Search for the cell housing the specified text and yield its (X, Y) center coordinate. 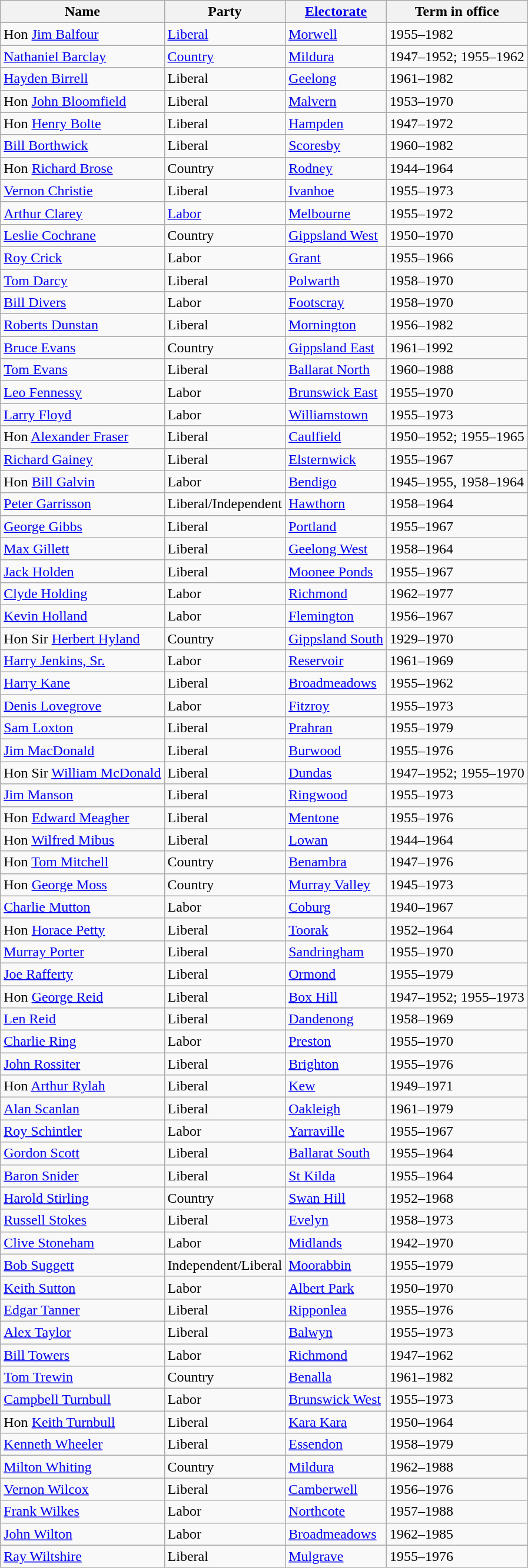
1962–1977 (457, 593)
Gippsland West (336, 235)
Hon Alexander Fraser (82, 437)
1947–1972 (457, 124)
1947–1952; 1955–1973 (457, 997)
Bill Towers (82, 1355)
Joe Rafferty (82, 974)
1955–1982 (457, 34)
Rodney (336, 168)
Melbourne (336, 213)
Baron Snider (82, 1176)
Charlie Ring (82, 1042)
Nathaniel Barclay (82, 56)
1960–1982 (457, 146)
Brighton (336, 1064)
Hon John Bloomfield (82, 101)
1958–1969 (457, 1019)
Balwyn (336, 1332)
Clive Stoneham (82, 1243)
Kenneth Wheeler (82, 1444)
Bob Suggett (82, 1265)
Evelyn (336, 1220)
Scoresby (336, 146)
1962–1985 (457, 1534)
Harry Kane (82, 683)
Term in office (457, 12)
Hon Wilfred Mibus (82, 840)
Hon Arthur Rylah (82, 1086)
Burwood (336, 750)
Harold Stirling (82, 1198)
Williamstown (336, 415)
George Gibbs (82, 526)
St Kilda (336, 1176)
Hon Henry Bolte (82, 124)
Mentone (336, 818)
Clyde Holding (82, 593)
Hon Keith Turnbull (82, 1422)
Roy Schintler (82, 1131)
Peter Garrisson (82, 504)
Mulgrave (336, 1556)
1955–1972 (457, 213)
Bill Divers (82, 303)
Len Reid (82, 1019)
Brunswick West (336, 1400)
Hon George Moss (82, 885)
Gippsland South (336, 638)
Alex Taylor (82, 1332)
Ballarat North (336, 370)
Hon Horace Petty (82, 929)
Caulfield (336, 437)
Keith Sutton (82, 1287)
Fitzroy (336, 706)
Dandenong (336, 1019)
Preston (336, 1042)
1957–1988 (457, 1512)
Leslie Cochrane (82, 235)
Campbell Turnbull (82, 1400)
1942–1970 (457, 1243)
1947–1962 (457, 1355)
Hon Richard Brose (82, 168)
1950–1964 (457, 1422)
Flemington (336, 616)
1962–1988 (457, 1467)
Essendon (336, 1444)
Polwarth (336, 281)
Prahran (336, 728)
1958–1979 (457, 1444)
Moonee Ponds (336, 571)
Arthur Clarey (82, 213)
1952–1964 (457, 929)
Hon Sir Herbert Hyland (82, 638)
1952–1968 (457, 1198)
Kara Kara (336, 1422)
Roberts Dunstan (82, 325)
Hon Sir William McDonald (82, 773)
Bendigo (336, 482)
1947–1952; 1955–1962 (457, 56)
Alan Scanlan (82, 1109)
Dundas (336, 773)
1955–1966 (457, 258)
Box Hill (336, 997)
Sam Loxton (82, 728)
1945–1955, 1958–1964 (457, 482)
1929–1970 (457, 638)
Hampden (336, 124)
Ballarat South (336, 1153)
Roy Crick (82, 258)
Footscray (336, 303)
Hon Tom Mitchell (82, 862)
Hon Edward Meagher (82, 818)
Geelong (336, 79)
Max Gillett (82, 549)
Malvern (336, 101)
1960–1988 (457, 370)
Edgar Tanner (82, 1310)
Coburg (336, 907)
Hon George Reid (82, 997)
Hon Bill Galvin (82, 482)
Brunswick East (336, 392)
Oakleigh (336, 1109)
Kew (336, 1086)
John Rossiter (82, 1064)
Kevin Holland (82, 616)
Hawthorn (336, 504)
Geelong West (336, 549)
Jim MacDonald (82, 750)
Morwell (336, 34)
Ripponlea (336, 1310)
Ray Wiltshire (82, 1556)
1961–1969 (457, 661)
1956–1967 (457, 616)
1961–1979 (457, 1109)
Bruce Evans (82, 348)
Denis Lovegrove (82, 706)
Benambra (336, 862)
Bill Borthwick (82, 146)
1947–1976 (457, 862)
Tom Trewin (82, 1377)
1956–1976 (457, 1489)
Vernon Christie (82, 191)
Charlie Mutton (82, 907)
1961–1992 (457, 348)
1947–1952; 1955–1970 (457, 773)
1958–1973 (457, 1220)
1955–1962 (457, 683)
Reservoir (336, 661)
Northcote (336, 1512)
Camberwell (336, 1489)
Gippsland East (336, 348)
John Wilton (82, 1534)
Jim Manson (82, 795)
Sandringham (336, 952)
Moorabbin (336, 1265)
Name (82, 12)
Jack Holden (82, 571)
Lowan (336, 840)
1950–1952; 1955–1965 (457, 437)
Hayden Birrell (82, 79)
1949–1971 (457, 1086)
1940–1967 (457, 907)
Yarraville (336, 1131)
Frank Wilkes (82, 1512)
Swan Hill (336, 1198)
Ormond (336, 974)
Russell Stokes (82, 1220)
Leo Fennessy (82, 392)
Mornington (336, 325)
Benalla (336, 1377)
Gordon Scott (82, 1153)
Portland (336, 526)
Murray Valley (336, 885)
Independent/Liberal (225, 1265)
Elsternwick (336, 459)
Ivanhoe (336, 191)
Harry Jenkins, Sr. (82, 661)
Electorate (336, 12)
Richard Gainey (82, 459)
Tom Evans (82, 370)
1956–1982 (457, 325)
Midlands (336, 1243)
Vernon Wilcox (82, 1489)
Tom Darcy (82, 281)
Albert Park (336, 1287)
Toorak (336, 929)
Murray Porter (82, 952)
Ringwood (336, 795)
Milton Whiting (82, 1467)
Hon Jim Balfour (82, 34)
Liberal/Independent (225, 504)
Grant (336, 258)
1945–1973 (457, 885)
Larry Floyd (82, 415)
1953–1970 (457, 101)
Party (225, 12)
